Search for the cell housing the specified text and yield its (X, Y) center coordinate. 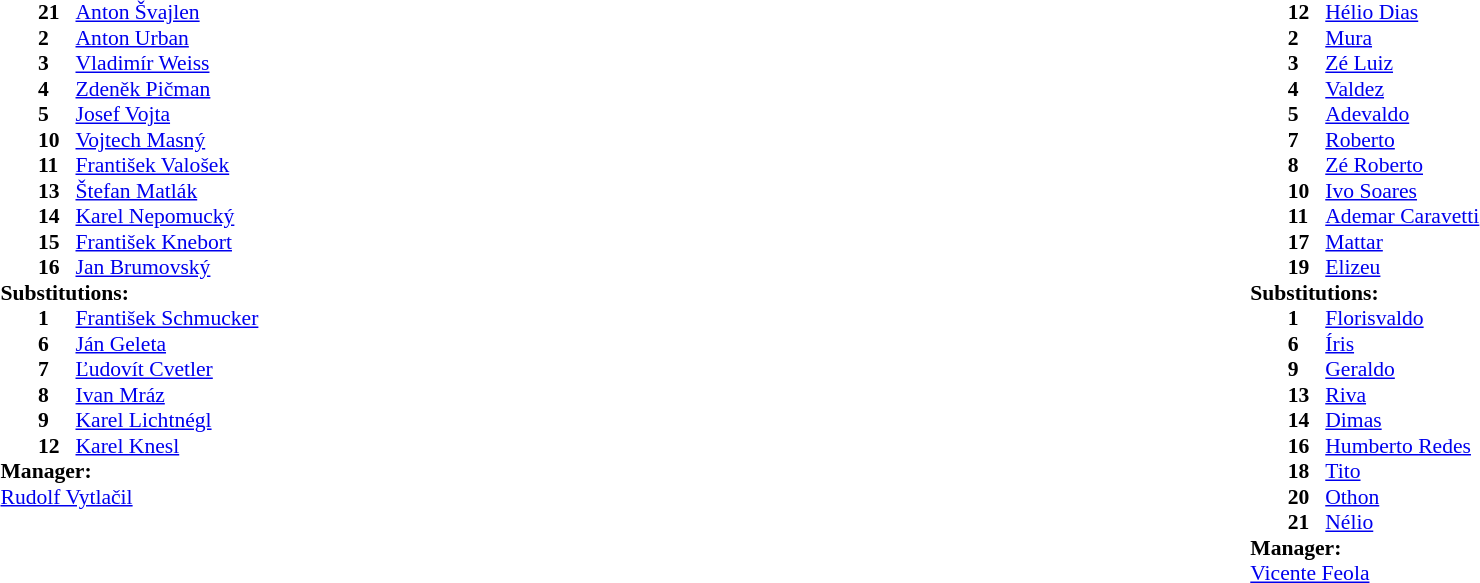
František Valošek (168, 165)
Anton Švajlen (168, 13)
Zé Luiz (1402, 63)
Zdeněk Pičman (168, 89)
Josef Vojta (168, 115)
Karel Knesl (168, 446)
Mattar (1402, 242)
20 (1307, 497)
Florisvaldo (1402, 319)
15 (57, 242)
Štefan Matlák (168, 191)
Ivo Soares (1402, 191)
František Schmucker (168, 319)
Ľudovít Cvetler (168, 369)
Elizeu (1402, 267)
Othon (1402, 497)
Dimas (1402, 421)
Humberto Redes (1402, 446)
Karel Lichtnégl (168, 421)
Karel Nepomucký (168, 217)
Ivan Mráz (168, 395)
Mura (1402, 38)
Rudolf Vytlačil (129, 497)
Riva (1402, 395)
Geraldo (1402, 369)
17 (1307, 242)
Ademar Caravetti (1402, 217)
Vladimír Weiss (168, 63)
Anton Urban (168, 38)
Tito (1402, 471)
Íris (1402, 344)
19 (1307, 267)
Adevaldo (1402, 115)
Ján Geleta (168, 344)
František Knebort (168, 242)
Zé Roberto (1402, 165)
Valdez (1402, 89)
Hélio Dias (1402, 13)
Vojtech Masný (168, 140)
Nélio (1402, 523)
Roberto (1402, 140)
Jan Brumovský (168, 267)
18 (1307, 471)
